Scan for the cell matching the given text and deliver its (X, Y) coordinate at center. 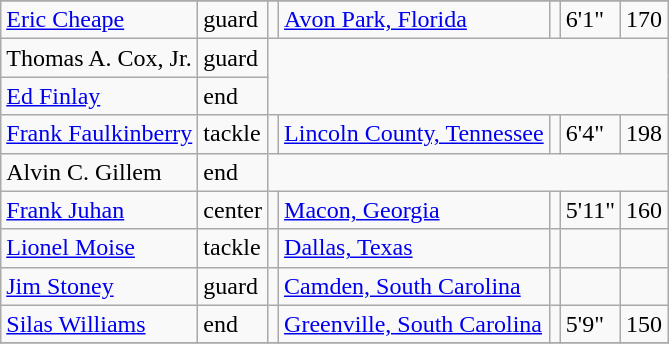
Thomas A. Cox, Jr. (100, 58)
Silas Williams (100, 324)
Dallas, Texas (414, 248)
Greenville, South Carolina (414, 324)
center (233, 210)
Frank Juhan (100, 210)
Frank Faulkinberry (100, 134)
Eric Cheape (100, 20)
Alvin C. Gillem (100, 172)
6'1" (590, 20)
Avon Park, Florida (414, 20)
Lionel Moise (100, 248)
6'4" (590, 134)
170 (644, 20)
Camden, South Carolina (414, 286)
198 (644, 134)
Macon, Georgia (414, 210)
160 (644, 210)
5'11" (590, 210)
Lincoln County, Tennessee (414, 134)
Jim Stoney (100, 286)
Ed Finlay (100, 96)
150 (644, 324)
5'9" (590, 324)
